Scan for the cell matching the given text and deliver its [x, y] coordinate at center. 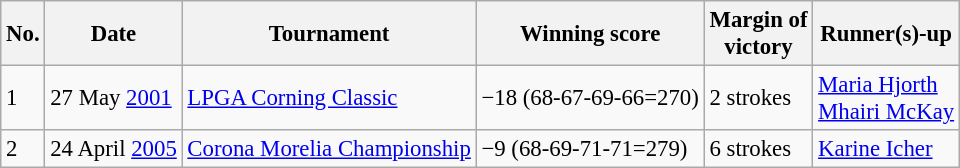
2 strokes [758, 98]
No. [23, 34]
6 strokes [758, 149]
27 May 2001 [114, 98]
1 [23, 98]
24 April 2005 [114, 149]
Date [114, 34]
Winning score [590, 34]
LPGA Corning Classic [329, 98]
Runner(s)-up [886, 34]
Margin ofvictory [758, 34]
−9 (68-69-71-71=279) [590, 149]
Karine Icher [886, 149]
2 [23, 149]
Tournament [329, 34]
Corona Morelia Championship [329, 149]
−18 (68-67-69-66=270) [590, 98]
Maria Hjorth Mhairi McKay [886, 98]
